Locate the cell with the specified text and output its (X, Y) center coordinate. 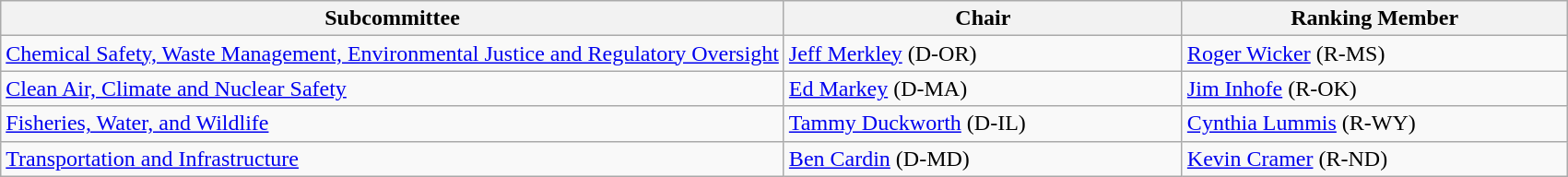
Tammy Duckworth (D-IL) (983, 124)
Cynthia Lummis (R-WY) (1374, 124)
Jeff Merkley (D-OR) (983, 53)
Roger Wicker (R-MS) (1374, 53)
Ranking Member (1374, 18)
Ben Cardin (D-MD) (983, 159)
Ed Markey (D-MA) (983, 88)
Transportation and Infrastructure (393, 159)
Kevin Cramer (R-ND) (1374, 159)
Subcommittee (393, 18)
Fisheries, Water, and Wildlife (393, 124)
Clean Air, Climate and Nuclear Safety (393, 88)
Jim Inhofe (R-OK) (1374, 88)
Chemical Safety, Waste Management, Environmental Justice and Regulatory Oversight (393, 53)
Chair (983, 18)
